Extract the [x, y] coordinate from the center of the cell holding the provided text.  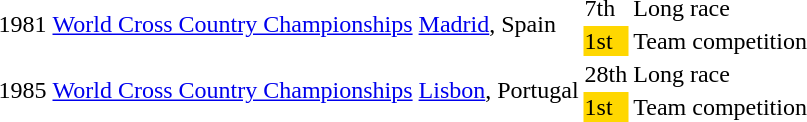
28th [606, 74]
Lisbon, Portugal [498, 90]
World Cross Country Championships [232, 90]
